Identify which cell holds the provided text, then report its [x, y] central coordinate. 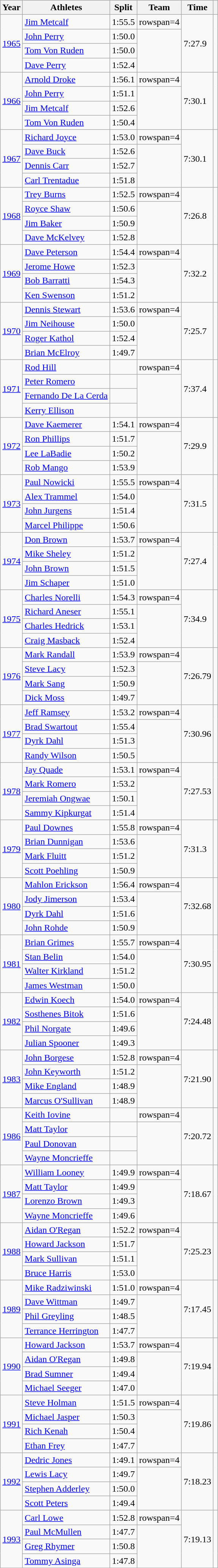
Tommy Asinga [66, 1561]
1970 [11, 331]
Mike England [66, 1086]
1989 [11, 1309]
Brian Dunnigan [66, 841]
Richard Joyce [66, 137]
John Borgese [66, 1057]
Mahlon Erickson [66, 885]
Scott Peters [66, 1503]
Dick Moss [66, 698]
1988 [11, 1251]
1993 [11, 1539]
James Westman [66, 985]
Stephen Adderley [66, 1489]
7:27.9 [198, 43]
Jim Schaper [66, 583]
7:19.94 [198, 1367]
Mark Sullivan [66, 1259]
1971 [11, 388]
John Keyworth [66, 1072]
Carl Trentadue [66, 180]
7:19.86 [198, 1424]
7:31.5 [198, 504]
1:54.4 [123, 252]
Carl Lowe [66, 1517]
7:27.4 [198, 561]
7:34.9 [198, 619]
7:24.48 [198, 1021]
Michael Jasper [66, 1417]
Edwin Koech [66, 1000]
Jody Jimerson [66, 899]
1:51.3 [123, 741]
Brad Swartout [66, 727]
Michael Seeger [66, 1388]
1:52.2 [123, 1230]
1:54.1 [123, 425]
William Looney [66, 1172]
7:21.90 [198, 1079]
Sammy Kipkurgat [66, 813]
1992 [11, 1481]
John Rohde [66, 928]
Rob Mango [66, 468]
Paul Nowicki [66, 482]
1:55.7 [123, 942]
Mark Romero [66, 784]
1981 [11, 964]
1:52.5 [123, 195]
Scott Poehling [66, 870]
1976 [11, 676]
Charles Hedrick [66, 626]
Royce Shaw [66, 209]
Dave Perry [66, 65]
1:50.1 [123, 798]
7:25.23 [198, 1251]
Dennis Stewart [66, 309]
Roger Kathol [66, 338]
1:47.8 [123, 1561]
Dave Buck [66, 151]
7:31.3 [198, 849]
1969 [11, 274]
Charles Norelli [66, 597]
Bruce Harris [66, 1273]
1972 [11, 446]
Steve Lacy [66, 669]
7:27.53 [198, 791]
7:32.2 [198, 274]
Steve Holman [66, 1403]
1:56.4 [123, 885]
7:25.7 [198, 331]
Marcus O'Sullivan [66, 1101]
Dave Kaemerer [66, 425]
Rich Kenah [66, 1431]
Mike Sheley [66, 554]
Time [198, 8]
1991 [11, 1424]
Dave McKelvey [66, 238]
Ken Swenson [66, 295]
Brad Sumner [66, 1374]
Jim Baker [66, 223]
Arnold Droke [66, 79]
Terrance Herrington [66, 1330]
Dedric Jones [66, 1460]
Team [159, 8]
1:55.8 [123, 827]
Jim Neihouse [66, 324]
1:50.3 [123, 1417]
Walter Kirkland [66, 971]
1:49.8 [123, 1359]
Alex Trammel [66, 496]
1:50.2 [123, 453]
7:32.68 [198, 906]
Jeff Ramsey [66, 712]
Year [11, 8]
John Brown [66, 568]
Phil Norgate [66, 1028]
1966 [11, 101]
Trey Burns [66, 195]
1967 [11, 158]
7:30.96 [198, 734]
7:19.13 [198, 1539]
7:20.72 [198, 1137]
Athletes [66, 8]
Lewis Lacy [66, 1474]
1:50.5 [123, 755]
1979 [11, 849]
Jerome Howe [66, 266]
Marcel Philippe [66, 525]
Kerry Ellison [66, 410]
Dave Peterson [66, 252]
Paul Donovan [66, 1144]
1:56.1 [123, 79]
1973 [11, 504]
7:17.45 [198, 1309]
Randy Wilson [66, 755]
Mark Sang [66, 683]
Sosthenes Bitok [66, 1014]
7:26.79 [198, 676]
Brian McElroy [66, 353]
Dave Wittman [66, 1302]
1986 [11, 1137]
Mark Fluitt [66, 856]
1968 [11, 216]
7:18.67 [198, 1194]
1977 [11, 734]
7:26.8 [198, 216]
1:51.8 [123, 180]
1:48.5 [123, 1316]
1:52.7 [123, 165]
1:53.4 [123, 899]
7:30.95 [198, 964]
Craig Masback [66, 640]
Jay Quade [66, 770]
7:29.9 [198, 446]
Stan Belin [66, 957]
1:55.4 [123, 727]
1983 [11, 1079]
1974 [11, 561]
Keith Iovine [66, 1115]
1:47.0 [123, 1388]
Jeremiah Ongwae [66, 798]
1978 [11, 791]
1:49.1 [123, 1460]
Julian Spooner [66, 1043]
Rod Hill [66, 367]
1965 [11, 43]
Dennis Carr [66, 165]
7:18.23 [198, 1481]
1990 [11, 1367]
Mark Randall [66, 655]
1:55.1 [123, 611]
1:50.8 [123, 1546]
Don Brown [66, 540]
Lee LaBadie [66, 453]
Mike Radziwinski [66, 1287]
7:37.4 [198, 388]
Paul Downes [66, 827]
1980 [11, 906]
John Jurgens [66, 511]
Brian Grimes [66, 942]
Lorenzo Brown [66, 1201]
Fernando De La Cerda [66, 396]
Ron Phillips [66, 439]
1982 [11, 1021]
Paul McMullen [66, 1532]
Richard Aneser [66, 611]
Phil Greyling [66, 1316]
1975 [11, 619]
Ethan Frey [66, 1446]
Greg Rhymer [66, 1546]
Peter Romero [66, 381]
Bob Barratti [66, 281]
1987 [11, 1194]
Split [123, 8]
